Return the [x, y] coordinate for the center point of the cell that contains the specified text.  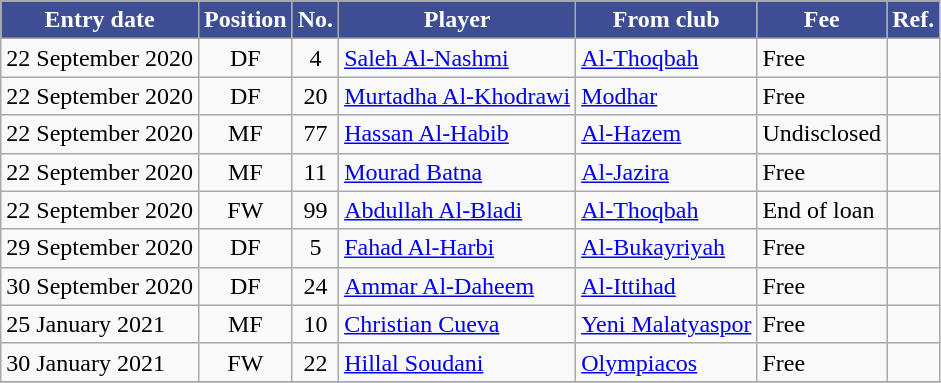
Al-Jazira [666, 172]
Al-Ittihad [666, 286]
29 September 2020 [100, 248]
Ref. [914, 20]
11 [315, 172]
5 [315, 248]
30 January 2021 [100, 362]
Fahad Al-Harbi [458, 248]
Abdullah Al-Bladi [458, 210]
30 September 2020 [100, 286]
Hassan Al-Habib [458, 134]
From club [666, 20]
Al-Hazem [666, 134]
77 [315, 134]
Fee [822, 20]
Olympiacos [666, 362]
No. [315, 20]
10 [315, 324]
Position [245, 20]
4 [315, 58]
Christian Cueva [458, 324]
Undisclosed [822, 134]
Ammar Al-Daheem [458, 286]
99 [315, 210]
24 [315, 286]
Saleh Al-Nashmi [458, 58]
Murtadha Al-Khodrawi [458, 96]
Yeni Malatyaspor [666, 324]
Hillal Soudani [458, 362]
25 January 2021 [100, 324]
Entry date [100, 20]
20 [315, 96]
Player [458, 20]
End of loan [822, 210]
Al-Bukayriyah [666, 248]
Mourad Batna [458, 172]
Modhar [666, 96]
22 [315, 362]
